Detect which cell encompasses the target text, then output its (x, y) center coordinate. 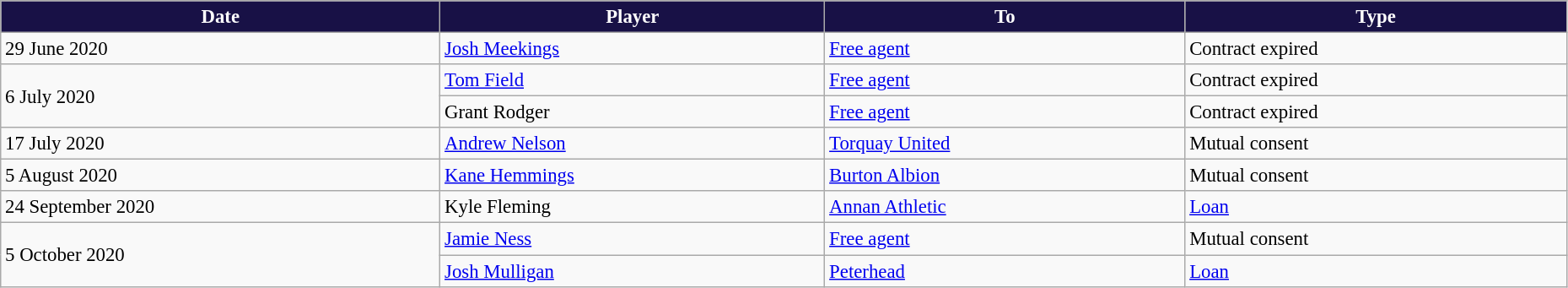
Andrew Nelson (633, 144)
Kyle Fleming (633, 207)
Annan Athletic (1005, 207)
Burton Albion (1005, 176)
Type (1376, 17)
Jamie Ness (633, 239)
Player (633, 17)
Josh Mulligan (633, 271)
Torquay United (1005, 144)
Grant Rodger (633, 112)
Kane Hemmings (633, 176)
24 September 2020 (221, 207)
17 July 2020 (221, 144)
Tom Field (633, 80)
5 October 2020 (221, 255)
Peterhead (1005, 271)
Date (221, 17)
Josh Meekings (633, 49)
To (1005, 17)
29 June 2020 (221, 49)
5 August 2020 (221, 176)
6 July 2020 (221, 96)
